Extract the (x, y) coordinate from the center of the cell holding the provided text.  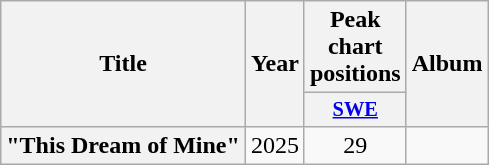
Peak chart positions (355, 47)
SWE (355, 110)
2025 (274, 145)
Title (124, 64)
29 (355, 145)
"This Dream of Mine" (124, 145)
Year (274, 64)
Album (447, 64)
